Determine the [X, Y] coordinate at the center of the cell enclosing the given text.  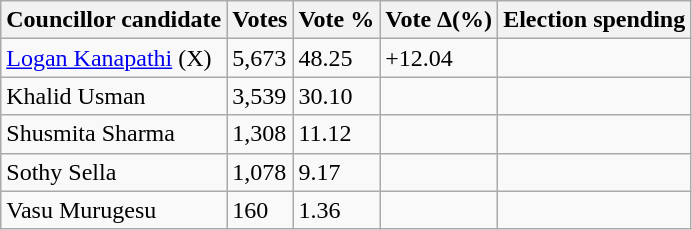
3,539 [260, 96]
9.17 [336, 172]
Vote Δ(%) [439, 20]
Vote % [336, 20]
160 [260, 210]
48.25 [336, 58]
11.12 [336, 134]
30.10 [336, 96]
1.36 [336, 210]
Vasu Murugesu [114, 210]
Votes [260, 20]
Logan Kanapathi (X) [114, 58]
+12.04 [439, 58]
Councillor candidate [114, 20]
Khalid Usman [114, 96]
5,673 [260, 58]
Sothy Sella [114, 172]
Election spending [594, 20]
1,078 [260, 172]
1,308 [260, 134]
Shusmita Sharma [114, 134]
